Search for the cell housing the specified text and yield its (x, y) center coordinate. 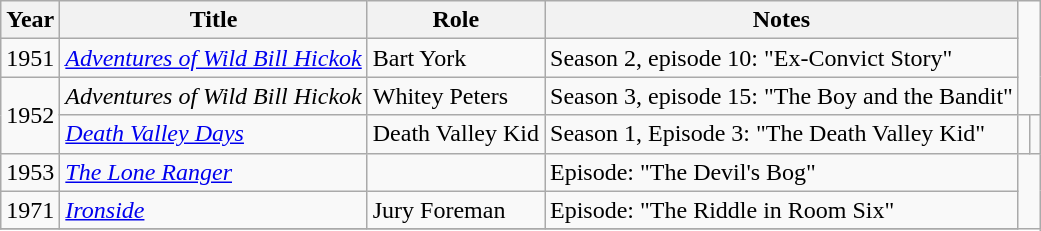
Year (30, 20)
Ironside (214, 210)
1952 (30, 115)
1953 (30, 172)
Jury Foreman (456, 210)
Whitey Peters (456, 96)
The Lone Ranger (214, 172)
Episode: "The Riddle in Room Six" (781, 210)
1971 (30, 210)
1951 (30, 58)
Season 3, episode 15: "The Boy and the Bandit" (781, 96)
Death Valley Kid (456, 134)
Season 1, Episode 3: "The Death Valley Kid" (781, 134)
Title (214, 20)
Episode: "The Devil's Bog" (781, 172)
Bart York (456, 58)
Death Valley Days (214, 134)
Role (456, 20)
Season 2, episode 10: "Ex-Convict Story" (781, 58)
Notes (781, 20)
